Return the [X, Y] coordinate for the center point of the cell that contains the specified text.  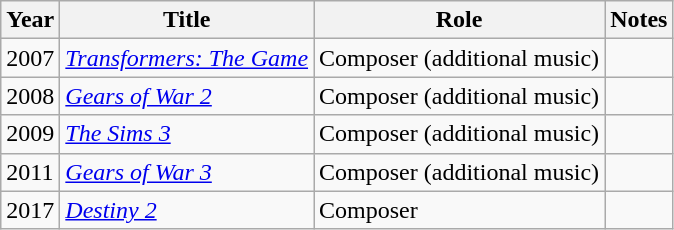
Title [187, 20]
Role [460, 20]
Year [30, 20]
Transformers: The Game [187, 58]
2017 [30, 210]
2007 [30, 58]
Destiny 2 [187, 210]
Composer [460, 210]
2011 [30, 172]
2008 [30, 96]
Notes [639, 20]
2009 [30, 134]
Gears of War 3 [187, 172]
Gears of War 2 [187, 96]
The Sims 3 [187, 134]
